Provide the [X, Y] coordinate of the cell's center where the given text is located.  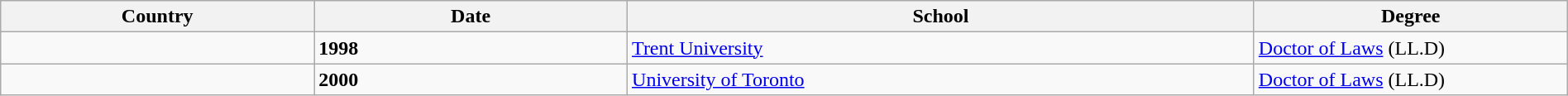
Trent University [941, 48]
School [941, 17]
University of Toronto [941, 79]
Date [471, 17]
2000 [471, 79]
1998 [471, 48]
Degree [1411, 17]
Country [157, 17]
